Find where the given text appears and provide that cell's center as (x, y) coordinate. 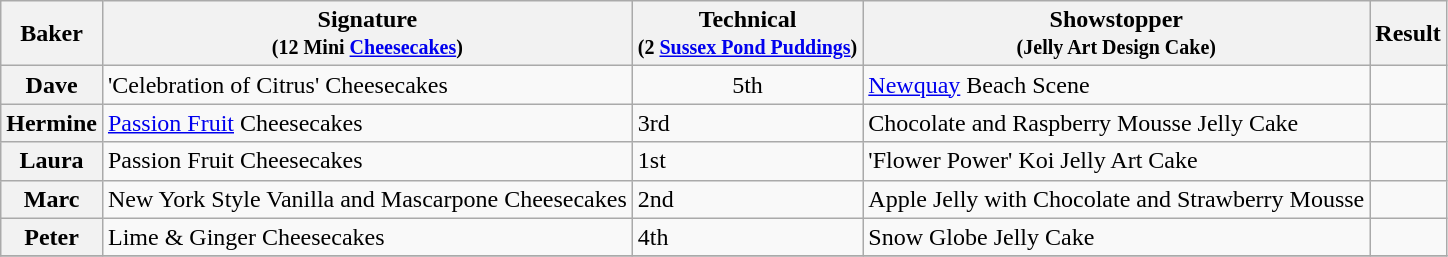
Apple Jelly with Chocolate and Strawberry Mousse (1116, 199)
Peter (52, 237)
Showstopper(Jelly Art Design Cake) (1116, 34)
Laura (52, 161)
Hermine (52, 123)
Chocolate and Raspberry Mousse Jelly Cake (1116, 123)
New York Style Vanilla and Mascarpone Cheesecakes (367, 199)
Baker (52, 34)
5th (748, 85)
Lime & Ginger Cheesecakes (367, 237)
Technical(2 Sussex Pond Puddings) (748, 34)
4th (748, 237)
'Flower Power' Koi Jelly Art Cake (1116, 161)
Signature(12 Mini Cheesecakes) (367, 34)
3rd (748, 123)
Marc (52, 199)
2nd (748, 199)
'Celebration of Citrus' Cheesecakes (367, 85)
1st (748, 161)
Result (1408, 34)
Newquay Beach Scene (1116, 85)
Snow Globe Jelly Cake (1116, 237)
Dave (52, 85)
